Return the (x, y) coordinate for the center point of the cell that contains the specified text.  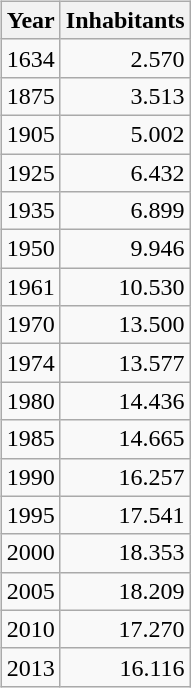
17.541 (125, 515)
3.513 (125, 96)
1974 (30, 363)
Year (30, 20)
1634 (30, 58)
1961 (30, 287)
2010 (30, 629)
16.257 (125, 477)
1980 (30, 401)
Inhabitants (125, 20)
1935 (30, 211)
1985 (30, 439)
1925 (30, 173)
2013 (30, 667)
1970 (30, 325)
1875 (30, 96)
16.116 (125, 667)
1905 (30, 134)
2.570 (125, 58)
13.577 (125, 363)
1990 (30, 477)
5.002 (125, 134)
14.436 (125, 401)
9.946 (125, 249)
1950 (30, 249)
2005 (30, 591)
18.209 (125, 591)
1995 (30, 515)
10.530 (125, 287)
14.665 (125, 439)
2000 (30, 553)
13.500 (125, 325)
18.353 (125, 553)
6.432 (125, 173)
6.899 (125, 211)
17.270 (125, 629)
